Scan for the cell matching the given text and deliver its (x, y) coordinate at center. 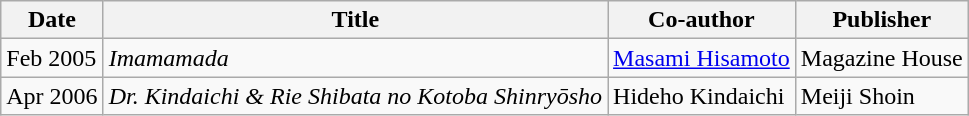
Masami Hisamoto (702, 58)
Title (355, 20)
Meiji Shoin (882, 96)
Imamamada (355, 58)
Co-author (702, 20)
Magazine House (882, 58)
Apr 2006 (52, 96)
Hideho Kindaichi (702, 96)
Date (52, 20)
Feb 2005 (52, 58)
Dr. Kindaichi & Rie Shibata no Kotoba Shinryōsho (355, 96)
Publisher (882, 20)
